Extract the (x, y) coordinate from the center of the cell holding the provided text.  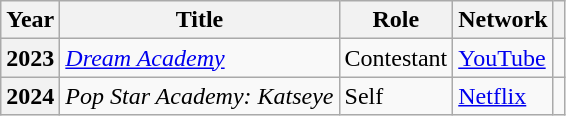
Pop Star Academy: Katseye (200, 96)
Role (396, 20)
2023 (30, 58)
Dream Academy (200, 58)
Netflix (503, 96)
Contestant (396, 58)
YouTube (503, 58)
2024 (30, 96)
Self (396, 96)
Title (200, 20)
Network (503, 20)
Year (30, 20)
